Extract the (X, Y) coordinate from the center of the cell holding the provided text.  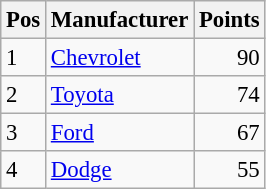
74 (230, 95)
Dodge (120, 170)
Manufacturer (120, 20)
Pos (24, 20)
67 (230, 133)
4 (24, 170)
1 (24, 58)
3 (24, 133)
55 (230, 170)
2 (24, 95)
90 (230, 58)
Chevrolet (120, 58)
Points (230, 20)
Toyota (120, 95)
Ford (120, 133)
